For the text-containing cell, return its midpoint in (X, Y) coordinate format. 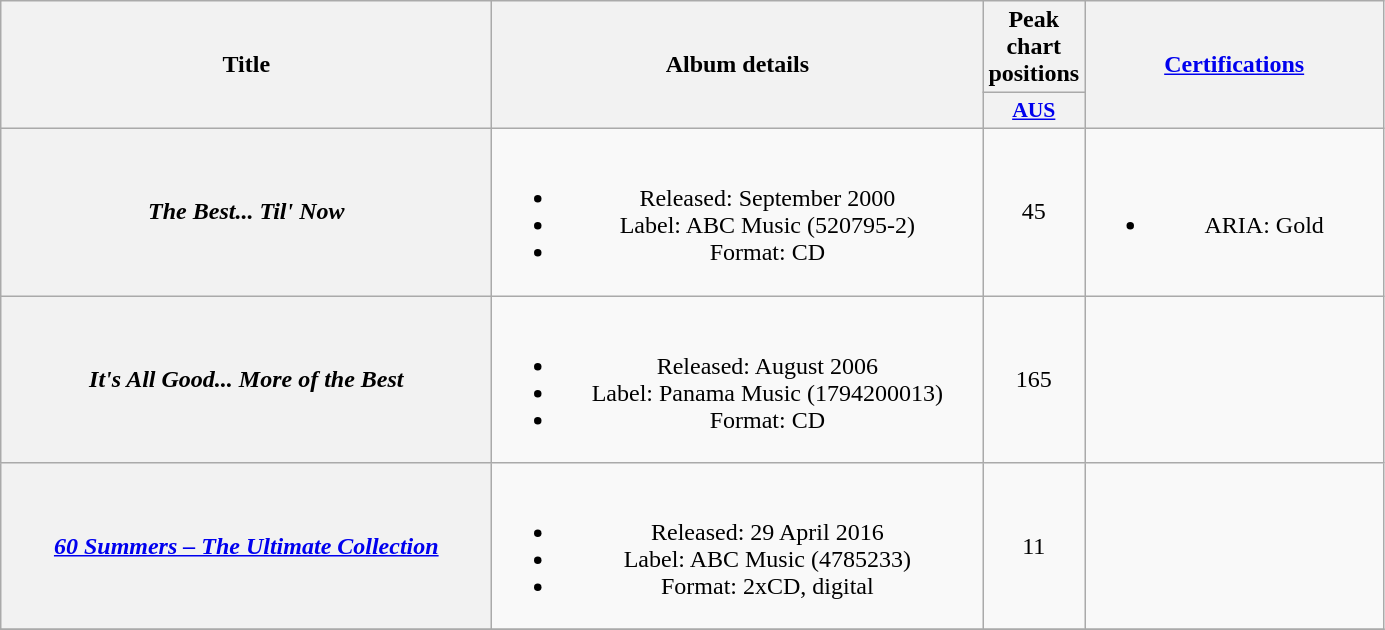
AUS (1034, 111)
ARIA: Gold (1234, 212)
Released: August 2006Label: Panama Music (1794200013)Format: CD (738, 380)
11 (1034, 546)
45 (1034, 212)
The Best... Til' Now (246, 212)
Peak chart positions (1034, 47)
Certifications (1234, 65)
Released: September 2000Label: ABC Music (520795-2)Format: CD (738, 212)
Released: 29 April 2016Label: ABC Music (4785233)Format: 2xCD, digital (738, 546)
60 Summers – The Ultimate Collection (246, 546)
165 (1034, 380)
Album details (738, 65)
Title (246, 65)
It's All Good... More of the Best (246, 380)
